Scan for the cell matching the given text and deliver its (x, y) coordinate at center. 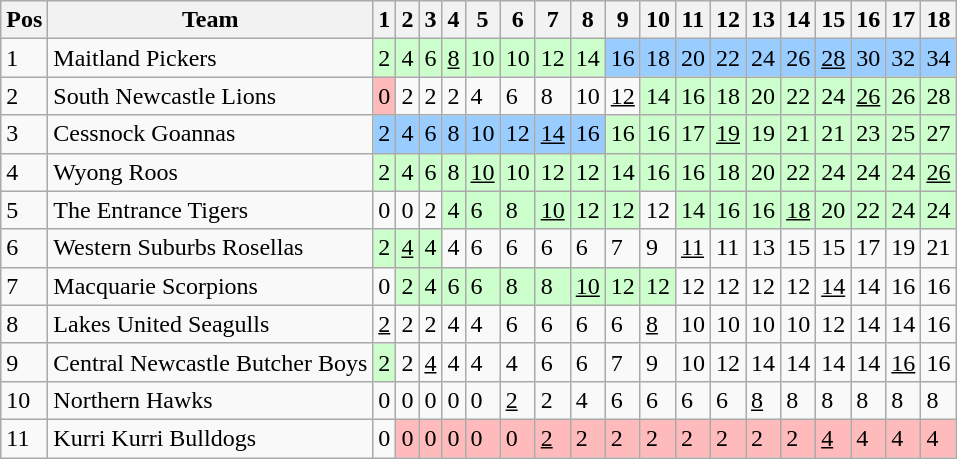
Northern Hawks (210, 400)
Central Newcastle Butcher Boys (210, 362)
27 (938, 134)
South Newcastle Lions (210, 96)
The Entrance Tigers (210, 210)
Macquarie Scorpions (210, 286)
34 (938, 58)
Western Suburbs Rosellas (210, 248)
32 (904, 58)
Team (210, 20)
30 (868, 58)
23 (868, 134)
Pos (24, 20)
Kurri Kurri Bulldogs (210, 438)
Cessnock Goannas (210, 134)
Lakes United Seagulls (210, 324)
Wyong Roos (210, 172)
Maitland Pickers (210, 58)
25 (904, 134)
